Detect which cell encompasses the target text, then output its (X, Y) center coordinate. 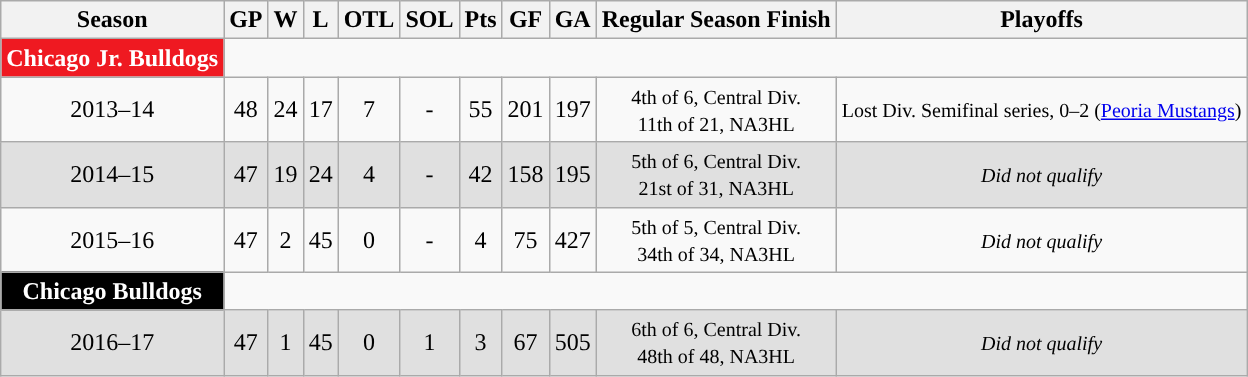
67 (526, 342)
SOL (430, 20)
2013–14 (112, 110)
GA (572, 20)
Chicago Bulldogs (112, 291)
Season (112, 20)
427 (572, 240)
2014–15 (112, 174)
55 (480, 110)
2016–17 (112, 342)
505 (572, 342)
75 (526, 240)
197 (572, 110)
195 (572, 174)
42 (480, 174)
Lost Div. Semifinal series, 0–2 (Peoria Mustangs) (1042, 110)
158 (526, 174)
6th of 6, Central Div.48th of 48, NA3HL (716, 342)
Playoffs (1042, 20)
Chicago Jr. Bulldogs (112, 58)
W (286, 20)
5th of 5, Central Div.34th of 34, NA3HL (716, 240)
19 (286, 174)
17 (320, 110)
Regular Season Finish (716, 20)
2015–16 (112, 240)
L (320, 20)
3 (480, 342)
4th of 6, Central Div.11th of 21, NA3HL (716, 110)
201 (526, 110)
48 (246, 110)
2 (286, 240)
Pts (480, 20)
OTL (369, 20)
GF (526, 20)
5th of 6, Central Div.21st of 31, NA3HL (716, 174)
7 (369, 110)
GP (246, 20)
